Extract the (x, y) coordinate from the center of the cell holding the provided text.  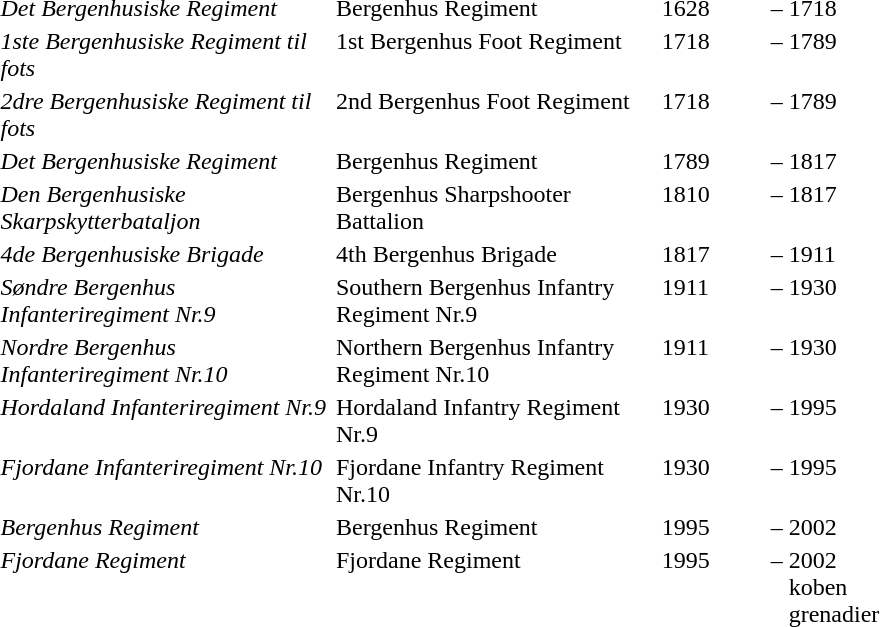
4th Bergenhus Brigade (496, 254)
1995 (713, 527)
1817 (713, 254)
2nd Bergenhus Foot Regiment (496, 114)
Northern Bergenhus Infantry Regiment Nr.10 (496, 360)
Bergenhus Sharpshooter Battalion (496, 208)
1810 (713, 208)
Southern Bergenhus Infantry Regiment Nr.9 (496, 300)
Hordaland Infantry Regiment Nr.9 (496, 420)
1st Bergenhus Foot Regiment (496, 54)
Fjordane Infantry Regiment Nr.10 (496, 480)
1789 (713, 161)
